Search for the cell housing the specified text and yield its (x, y) center coordinate. 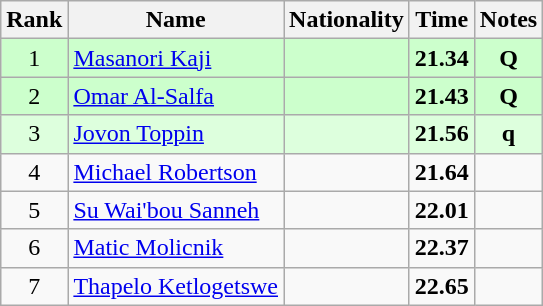
Thapelo Ketlogetswe (176, 286)
2 (34, 96)
22.01 (442, 210)
1 (34, 58)
22.65 (442, 286)
Notes (508, 20)
7 (34, 286)
4 (34, 172)
Michael Robertson (176, 172)
5 (34, 210)
21.56 (442, 134)
22.37 (442, 248)
21.64 (442, 172)
6 (34, 248)
Time (442, 20)
Jovon Toppin (176, 134)
Nationality (347, 20)
q (508, 134)
Masanori Kaji (176, 58)
3 (34, 134)
21.34 (442, 58)
Rank (34, 20)
21.43 (442, 96)
Matic Molicnik (176, 248)
Omar Al-Salfa (176, 96)
Su Wai'bou Sanneh (176, 210)
Name (176, 20)
